Capture the cell that displays the provided text and extract its [x, y] central coordinate. 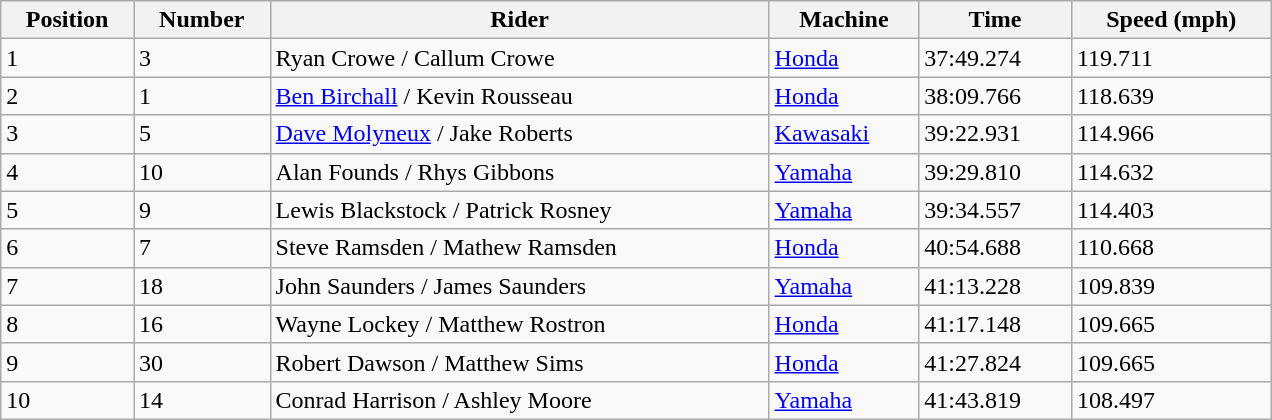
Position [68, 20]
114.403 [1171, 210]
40:54.688 [996, 248]
119.711 [1171, 58]
16 [202, 324]
6 [68, 248]
John Saunders / James Saunders [520, 286]
30 [202, 362]
Ryan Crowe / Callum Crowe [520, 58]
109.839 [1171, 286]
118.639 [1171, 96]
114.966 [1171, 134]
Lewis Blackstock / Patrick Rosney [520, 210]
41:43.819 [996, 400]
Rider [520, 20]
Robert Dawson / Matthew Sims [520, 362]
14 [202, 400]
Kawasaki [844, 134]
18 [202, 286]
Dave Molyneux / Jake Roberts [520, 134]
4 [68, 172]
Time [996, 20]
39:29.810 [996, 172]
39:22.931 [996, 134]
39:34.557 [996, 210]
37:49.274 [996, 58]
Alan Founds / Rhys Gibbons [520, 172]
110.668 [1171, 248]
8 [68, 324]
Machine [844, 20]
Wayne Lockey / Matthew Rostron [520, 324]
41:13.228 [996, 286]
Speed (mph) [1171, 20]
2 [68, 96]
Ben Birchall / Kevin Rousseau [520, 96]
Steve Ramsden / Mathew Ramsden [520, 248]
Number [202, 20]
38:09.766 [996, 96]
Conrad Harrison / Ashley Moore [520, 400]
41:17.148 [996, 324]
41:27.824 [996, 362]
114.632 [1171, 172]
108.497 [1171, 400]
